Scan for the cell matching the given text and deliver its [X, Y] coordinate at center. 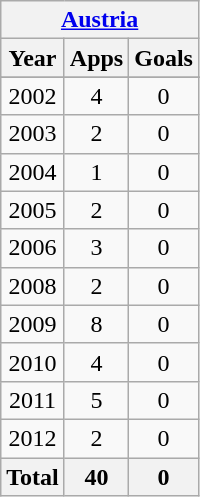
1 [96, 172]
2002 [33, 96]
2005 [33, 210]
2004 [33, 172]
2006 [33, 248]
Total [33, 477]
Austria [100, 20]
2008 [33, 286]
5 [96, 400]
2010 [33, 362]
2009 [33, 324]
2011 [33, 400]
8 [96, 324]
Apps [96, 58]
Goals [164, 58]
40 [96, 477]
3 [96, 248]
Year [33, 58]
2012 [33, 438]
2003 [33, 134]
